Extract the [X, Y] coordinate from the center of the cell holding the provided text.  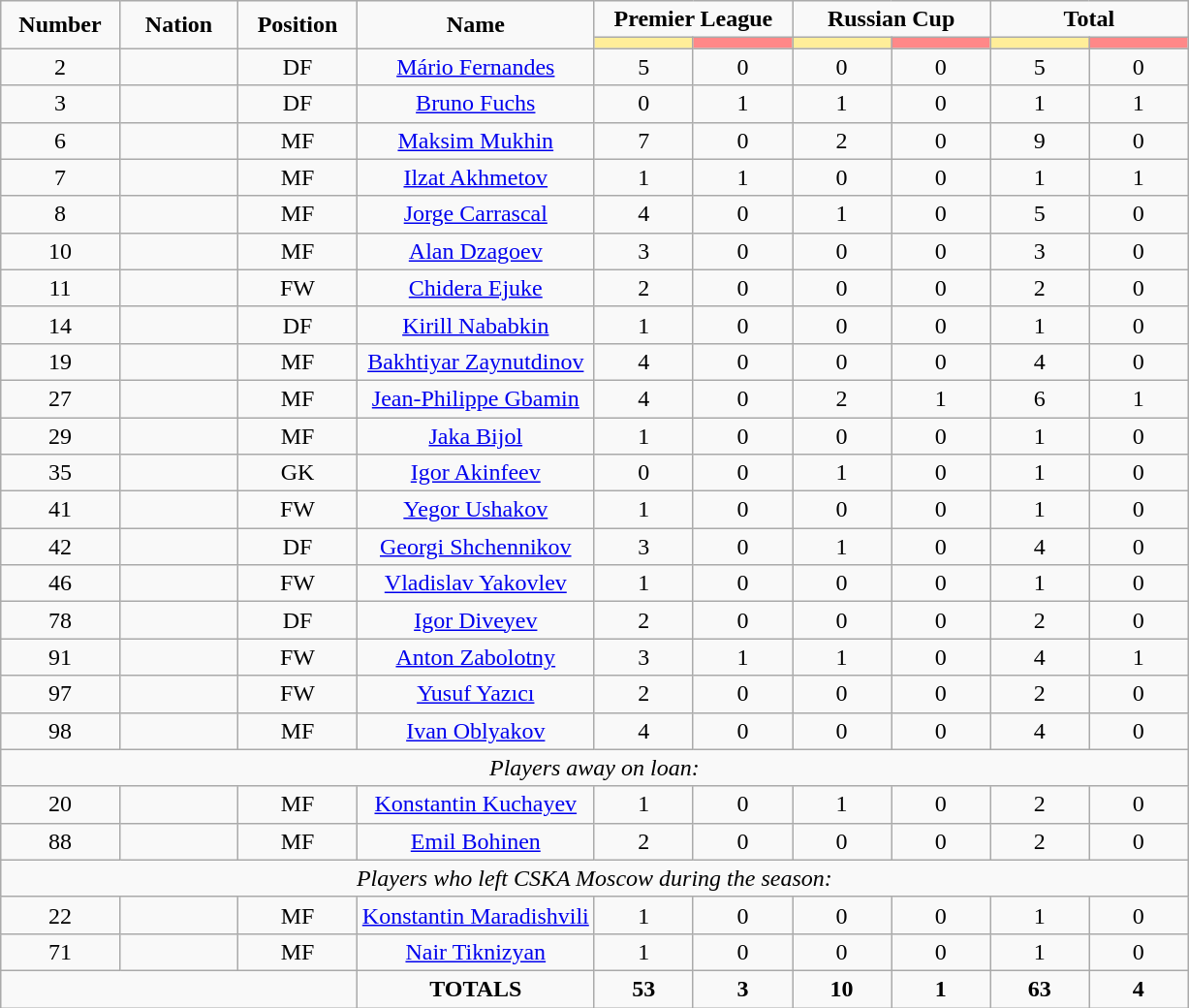
97 [60, 694]
GK [298, 473]
Mário Fernandes [475, 67]
78 [60, 620]
Russian Cup [892, 19]
Chidera Ejuke [475, 288]
Bakhtiyar Zaynutdinov [475, 362]
29 [60, 435]
19 [60, 362]
Emil Bohinen [475, 841]
91 [60, 657]
53 [643, 989]
Igor Diveyev [475, 620]
Ivan Oblyakov [475, 731]
Vladislav Yakovlev [475, 583]
88 [60, 841]
9 [1040, 141]
Yegor Ushakov [475, 510]
Anton Zabolotny [475, 657]
Players who left CSKA Moscow during the season: [595, 878]
Bruno Fuchs [475, 104]
8 [60, 214]
20 [60, 804]
Total [1089, 19]
71 [60, 952]
Kirill Nababkin [475, 325]
Igor Akinfeev [475, 473]
42 [60, 547]
27 [60, 398]
14 [60, 325]
Maksim Mukhin [475, 141]
35 [60, 473]
63 [1040, 989]
Jean-Philippe Gbamin [475, 398]
Premier League [693, 19]
41 [60, 510]
Position [298, 25]
Konstantin Kuchayev [475, 804]
Georgi Shchennikov [475, 547]
Jorge Carrascal [475, 214]
Jaka Bijol [475, 435]
Nair Tiknizyan [475, 952]
Nation [178, 25]
22 [60, 915]
Name [475, 25]
Players away on loan: [595, 768]
TOTALS [475, 989]
Konstantin Maradishvili [475, 915]
46 [60, 583]
Alan Dzagoev [475, 251]
Yusuf Yazıcı [475, 694]
Number [60, 25]
Ilzat Akhmetov [475, 177]
98 [60, 731]
11 [60, 288]
